Return (x, y) of the center of cell containing provided text 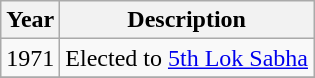
1971 (30, 58)
Elected to 5th Lok Sabha (187, 58)
Description (187, 20)
Year (30, 20)
